Determine the [X, Y] coordinate at the center of the cell enclosing the given text.  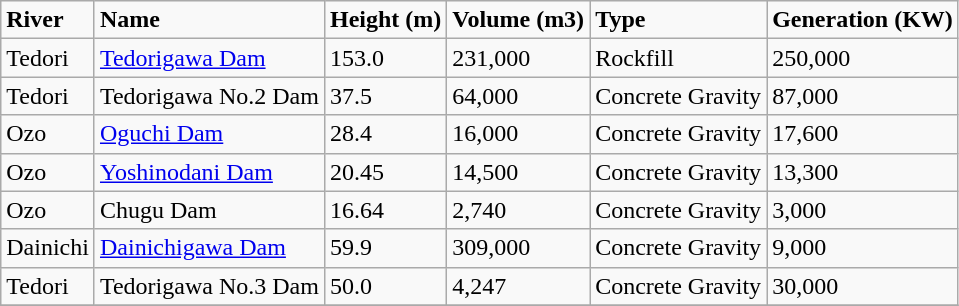
16.64 [385, 210]
153.0 [385, 58]
Tedorigawa Dam [209, 58]
2,740 [518, 210]
Rockfill [678, 58]
50.0 [385, 286]
Height (m) [385, 20]
17,600 [863, 134]
Dainichigawa Dam [209, 248]
Chugu Dam [209, 210]
250,000 [863, 58]
River [48, 20]
231,000 [518, 58]
Name [209, 20]
16,000 [518, 134]
20.45 [385, 172]
Tedorigawa No.3 Dam [209, 286]
30,000 [863, 286]
Yoshinodani Dam [209, 172]
14,500 [518, 172]
309,000 [518, 248]
3,000 [863, 210]
Dainichi [48, 248]
4,247 [518, 286]
37.5 [385, 96]
64,000 [518, 96]
9,000 [863, 248]
59.9 [385, 248]
Type [678, 20]
13,300 [863, 172]
Volume (m3) [518, 20]
28.4 [385, 134]
Generation (KW) [863, 20]
Oguchi Dam [209, 134]
Tedorigawa No.2 Dam [209, 96]
87,000 [863, 96]
